For the text-containing cell, return its midpoint in (X, Y) coordinate format. 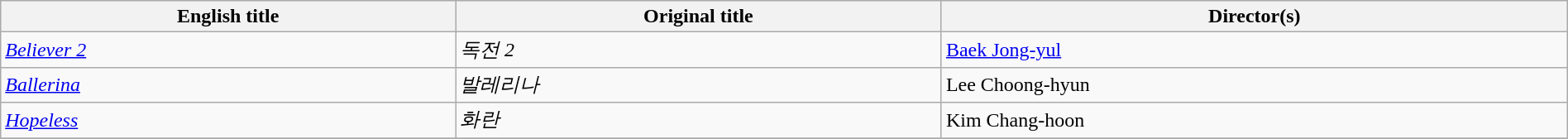
Ballerina (228, 84)
Believer 2 (228, 50)
화란 (699, 121)
Hopeless (228, 121)
Original title (699, 17)
Director(s) (1254, 17)
Baek Jong-yul (1254, 50)
독전 2 (699, 50)
Lee Choong-hyun (1254, 84)
English title (228, 17)
발레리나 (699, 84)
Kim Chang-hoon (1254, 121)
